Provide the [X, Y] coordinate of the cell's center where the given text is located.  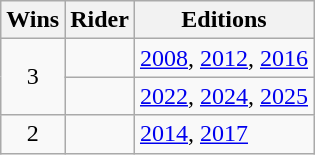
Rider [100, 20]
2008, 2012, 2016 [224, 58]
3 [33, 77]
Wins [33, 20]
Editions [224, 20]
2022, 2024, 2025 [224, 96]
2 [33, 134]
2014, 2017 [224, 134]
